Return (X, Y) of the center of cell containing provided text 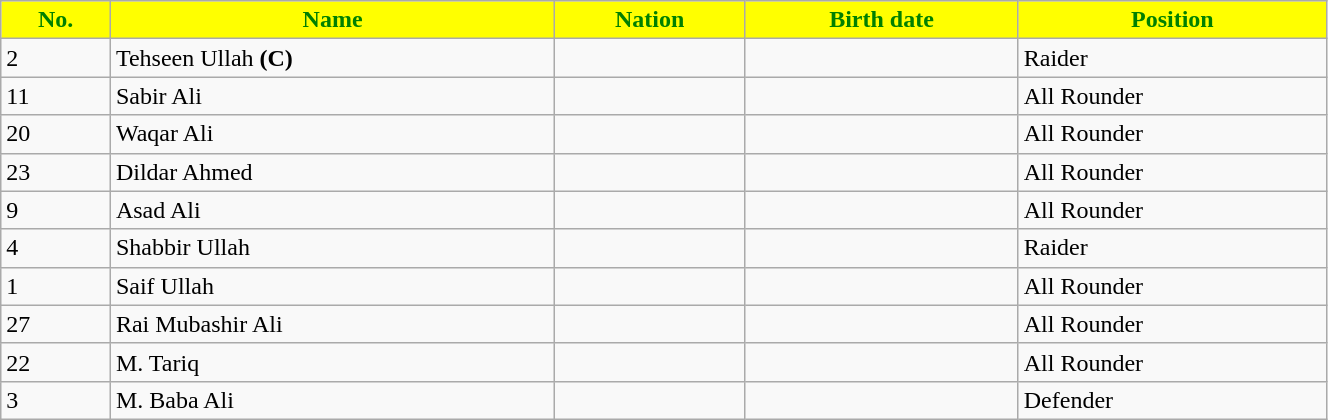
Defender (1172, 400)
M. Baba Ali (332, 400)
11 (56, 96)
Birth date (882, 20)
1 (56, 286)
Waqar Ali (332, 134)
Tehseen Ullah (C) (332, 58)
9 (56, 210)
Nation (650, 20)
Name (332, 20)
Asad Ali (332, 210)
4 (56, 248)
M. Tariq (332, 362)
2 (56, 58)
Dildar Ahmed (332, 172)
27 (56, 324)
Position (1172, 20)
3 (56, 400)
22 (56, 362)
Rai Mubashir Ali (332, 324)
No. (56, 20)
Shabbir Ullah (332, 248)
23 (56, 172)
20 (56, 134)
Sabir Ali (332, 96)
Saif Ullah (332, 286)
